Return [x, y] of the center of cell containing provided text 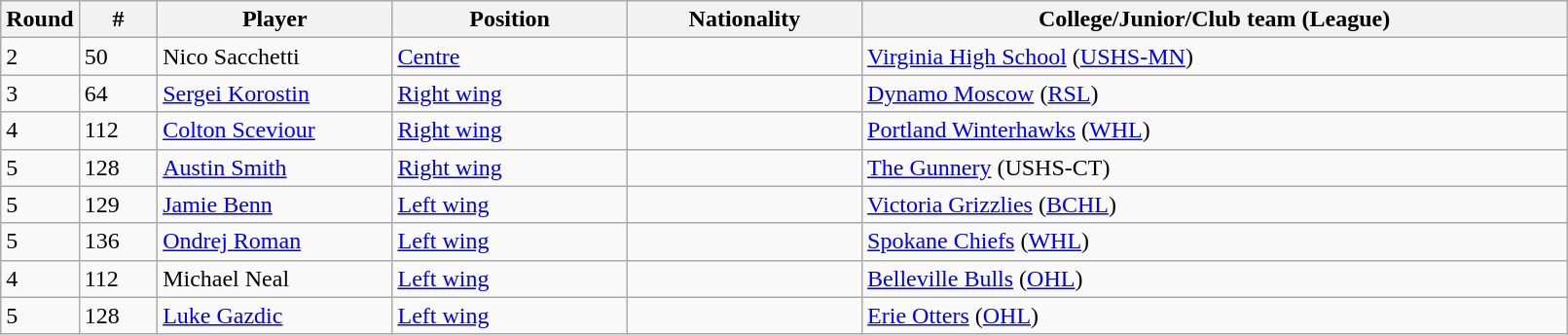
Sergei Korostin [274, 93]
College/Junior/Club team (League) [1215, 19]
Victoria Grizzlies (BCHL) [1215, 205]
Portland Winterhawks (WHL) [1215, 130]
Virginia High School (USHS-MN) [1215, 56]
Centre [510, 56]
Dynamo Moscow (RSL) [1215, 93]
Luke Gazdic [274, 316]
64 [118, 93]
Erie Otters (OHL) [1215, 316]
Jamie Benn [274, 205]
# [118, 19]
The Gunnery (USHS-CT) [1215, 167]
Colton Sceviour [274, 130]
Position [510, 19]
Spokane Chiefs (WHL) [1215, 242]
136 [118, 242]
Ondrej Roman [274, 242]
Belleville Bulls (OHL) [1215, 279]
2 [40, 56]
50 [118, 56]
3 [40, 93]
Nationality [744, 19]
Round [40, 19]
Michael Neal [274, 279]
129 [118, 205]
Nico Sacchetti [274, 56]
Austin Smith [274, 167]
Player [274, 19]
